For the text-containing cell, return its midpoint in (x, y) coordinate format. 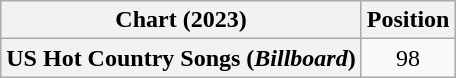
98 (408, 58)
Position (408, 20)
Chart (2023) (181, 20)
US Hot Country Songs (Billboard) (181, 58)
